Search for the cell housing the specified text and yield its [x, y] center coordinate. 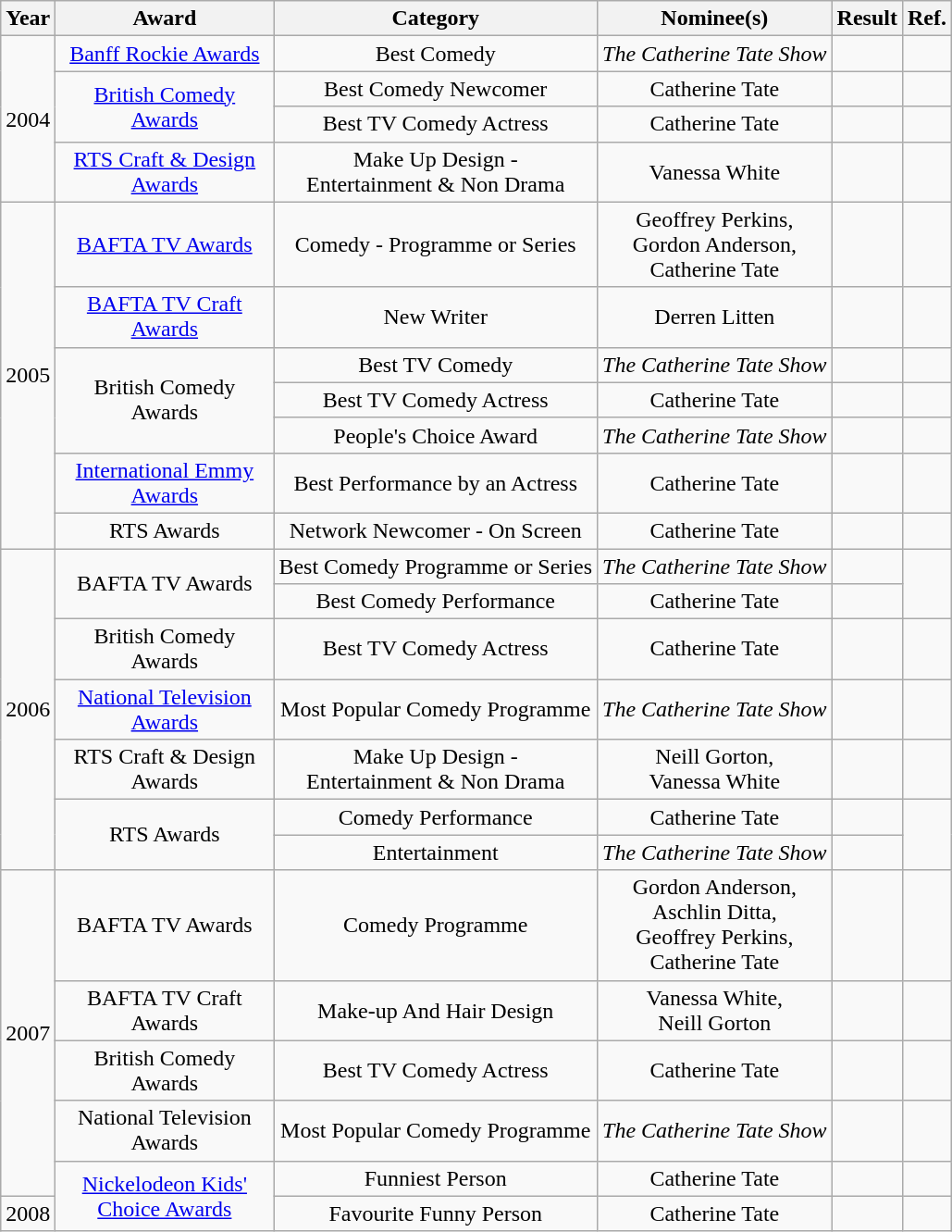
Comedy - Programme or Series [436, 244]
Vanessa White [715, 172]
Nominee(s) [715, 19]
International Emmy Awards [165, 483]
Best Comedy Programme or Series [436, 566]
People's Choice Award [436, 435]
Vanessa White,Neill Gorton [715, 1011]
Best Comedy Newcomer [436, 89]
2004 [28, 118]
2005 [28, 375]
Funniest Person [436, 1178]
Best Performance by an Actress [436, 483]
Nickelodeon Kids' Choice Awards [165, 1196]
2008 [28, 1213]
Favourite Funny Person [436, 1213]
Make-up And Hair Design [436, 1011]
Entertainment [436, 852]
Result [867, 19]
Ref. [927, 19]
Award [165, 19]
Network Newcomer - On Screen [436, 530]
Comedy Programme [436, 926]
Category [436, 19]
Derren Litten [715, 317]
Banff Rockie Awards [165, 54]
Gordon Anderson,Aschlin Ditta,Geoffrey Perkins,Catherine Tate [715, 926]
2007 [28, 1033]
Neill Gorton,Vanessa White [715, 770]
New Writer [436, 317]
Comedy Performance [436, 817]
2006 [28, 709]
Geoffrey Perkins,Gordon Anderson,Catherine Tate [715, 244]
Best Comedy Performance [436, 602]
Year [28, 19]
Best Comedy [436, 54]
Best TV Comedy [436, 365]
